Identify which cell holds the provided text, then report its (x, y) central coordinate. 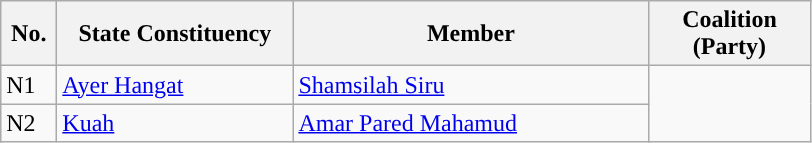
Shamsilah Siru (471, 85)
Coalition (Party) (730, 34)
Kuah (175, 123)
N1 (29, 85)
State Constituency (175, 34)
No. (29, 34)
N2 (29, 123)
Amar Pared Mahamud (471, 123)
Ayer Hangat (175, 85)
Member (471, 34)
